Provide the [x, y] coordinate of the cell's center where the given text is located.  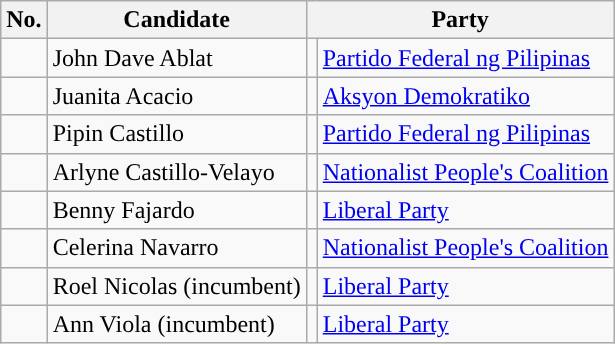
Arlyne Castillo-Velayo [176, 172]
Pipin Castillo [176, 134]
Ann Viola (incumbent) [176, 324]
Roel Nicolas (incumbent) [176, 286]
Candidate [176, 20]
Aksyon Demokratiko [466, 96]
Celerina Navarro [176, 248]
Juanita Acacio [176, 96]
No. [24, 20]
John Dave Ablat [176, 58]
Benny Fajardo [176, 210]
Party [460, 20]
